Identify which cell holds the provided text, then report its [X, Y] central coordinate. 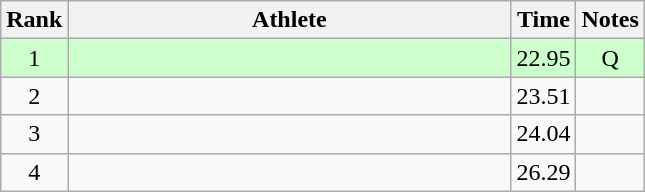
Time [544, 20]
4 [34, 172]
24.04 [544, 134]
3 [34, 134]
2 [34, 96]
23.51 [544, 96]
Rank [34, 20]
22.95 [544, 58]
Q [610, 58]
Athlete [290, 20]
26.29 [544, 172]
1 [34, 58]
Notes [610, 20]
